Identify which cell holds the provided text, then report its [x, y] central coordinate. 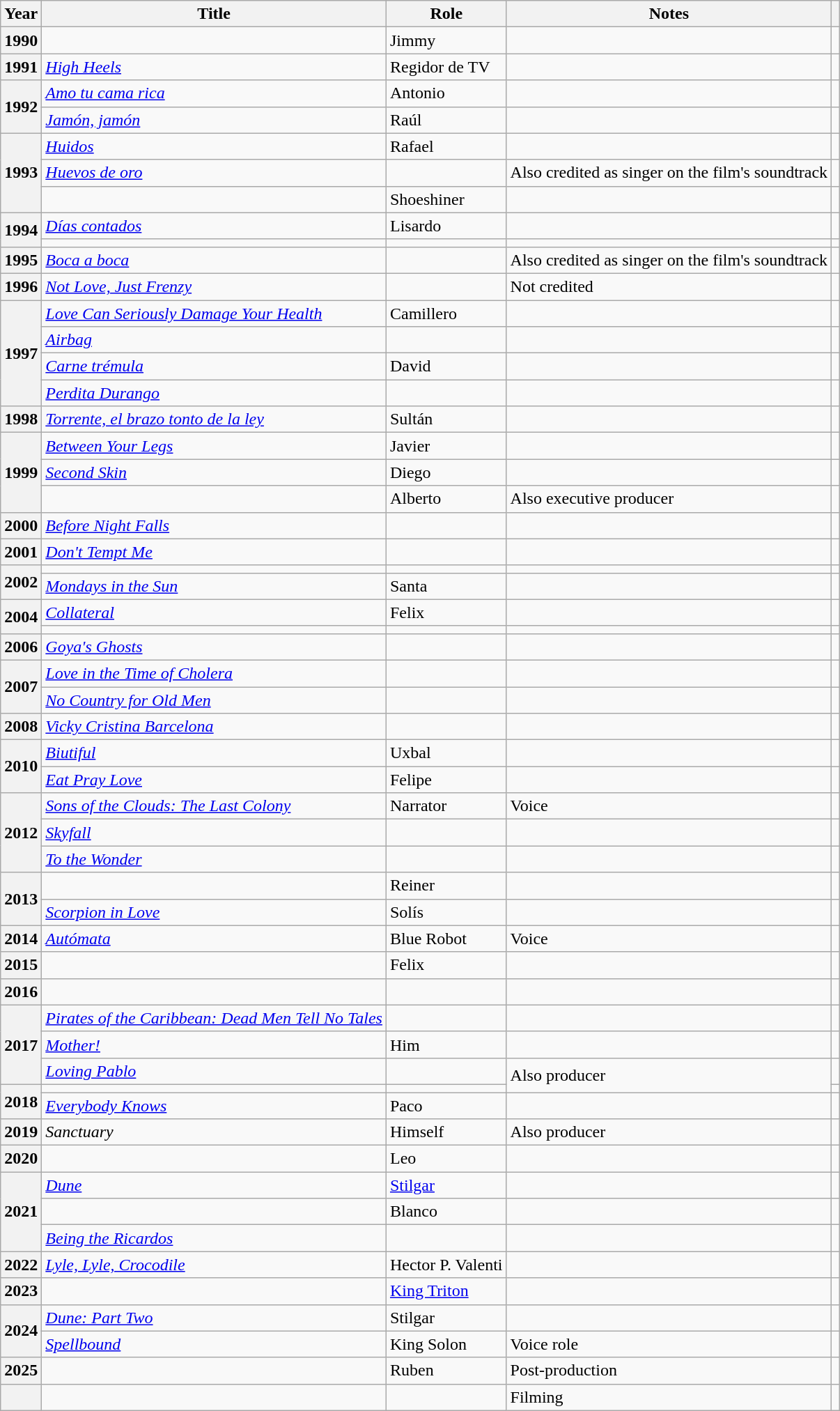
King Triton [446, 1291]
2019 [21, 1132]
Goya's Ghosts [215, 647]
Amo tu cama rica [215, 93]
2006 [21, 647]
Diego [446, 472]
Shoeshiner [446, 199]
Raúl [446, 120]
Don't Tempt Me [215, 552]
To the Wonder [215, 859]
Biutiful [215, 753]
Huevos de oro [215, 173]
Post-production [669, 1371]
2020 [21, 1159]
Blue Robot [446, 939]
Perdita Durango [215, 393]
Blanco [446, 1212]
Love Can Seriously Damage Your Health [215, 313]
Also executive producer [669, 499]
Between Your Legs [215, 446]
1996 [21, 286]
Not credited [669, 286]
King Solon [446, 1344]
Narrator [446, 806]
Javier [446, 446]
Paco [446, 1106]
2025 [21, 1371]
1994 [21, 230]
Jamón, jamón [215, 120]
2010 [21, 766]
2013 [21, 899]
Voice role [669, 1344]
2023 [21, 1291]
Love in the Time of Cholera [215, 673]
2000 [21, 525]
Being the Ricardos [215, 1238]
Before Night Falls [215, 525]
Airbag [215, 340]
1993 [21, 173]
Dune: Part Two [215, 1318]
Días contados [215, 226]
Ruben [446, 1371]
Him [446, 1044]
Solís [446, 912]
Year [21, 14]
2004 [21, 616]
Antonio [446, 93]
Felipe [446, 780]
2012 [21, 833]
2024 [21, 1331]
Leo [446, 1159]
Boca a boca [215, 260]
Uxbal [446, 753]
Lisardo [446, 226]
Himself [446, 1132]
Jimmy [446, 40]
2021 [21, 1212]
Collateral [215, 612]
Spellbound [215, 1344]
Rafael [446, 146]
Alberto [446, 499]
Pirates of the Caribbean: Dead Men Tell No Tales [215, 1018]
Torrente, el brazo tonto de la ley [215, 419]
Sultán [446, 419]
1992 [21, 107]
1991 [21, 67]
Mondays in the Sun [215, 586]
Hector P. Valenti [446, 1265]
2001 [21, 552]
1995 [21, 260]
2016 [21, 992]
2014 [21, 939]
Second Skin [215, 472]
Lyle, Lyle, Crocodile [215, 1265]
1990 [21, 40]
Reiner [446, 886]
Notes [669, 14]
2022 [21, 1265]
2007 [21, 686]
Role [446, 14]
Santa [446, 586]
Huidos [215, 146]
2017 [21, 1044]
Loving Pablo [215, 1071]
Scorpion in Love [215, 912]
2018 [21, 1101]
Sanctuary [215, 1132]
Mother! [215, 1044]
2015 [21, 965]
Vicky Cristina Barcelona [215, 727]
Regidor de TV [446, 67]
Not Love, Just Frenzy [215, 286]
David [446, 367]
No Country for Old Men [215, 700]
Sons of the Clouds: The Last Colony [215, 806]
Carne trémula [215, 367]
Dune [215, 1185]
Filming [669, 1397]
2002 [21, 583]
1998 [21, 419]
Camillero [446, 313]
High Heels [215, 67]
Autómata [215, 939]
Skyfall [215, 833]
Everybody Knows [215, 1106]
1997 [21, 353]
1999 [21, 472]
Title [215, 14]
2008 [21, 727]
Eat Pray Love [215, 780]
